Extract the [x, y] coordinate from the center of the cell holding the provided text.  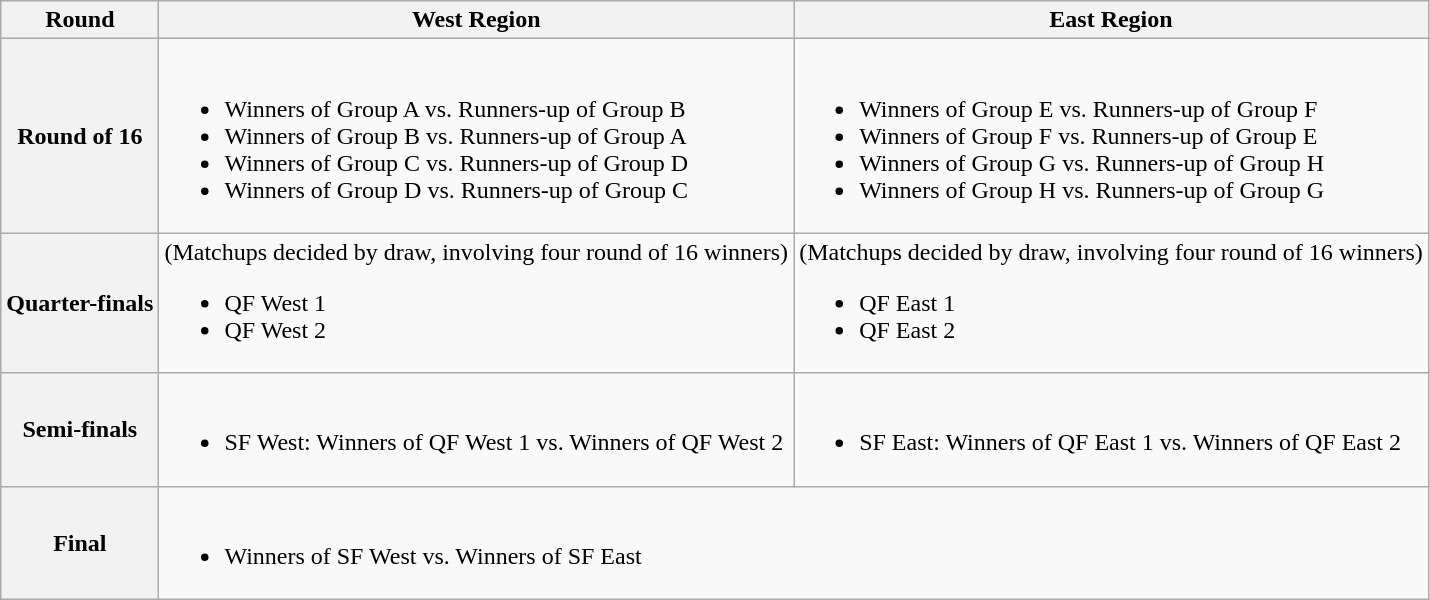
Final [80, 542]
Round [80, 20]
(Matchups decided by draw, involving four round of 16 winners)QF East 1QF East 2 [1112, 303]
Round of 16 [80, 136]
Winners of SF West vs. Winners of SF East [794, 542]
SF West: Winners of QF West 1 vs. Winners of QF West 2 [476, 430]
East Region [1112, 20]
(Matchups decided by draw, involving four round of 16 winners)QF West 1QF West 2 [476, 303]
SF East: Winners of QF East 1 vs. Winners of QF East 2 [1112, 430]
West Region [476, 20]
Semi-finals [80, 430]
Quarter-finals [80, 303]
